Identify which cell holds the provided text, then report its [X, Y] central coordinate. 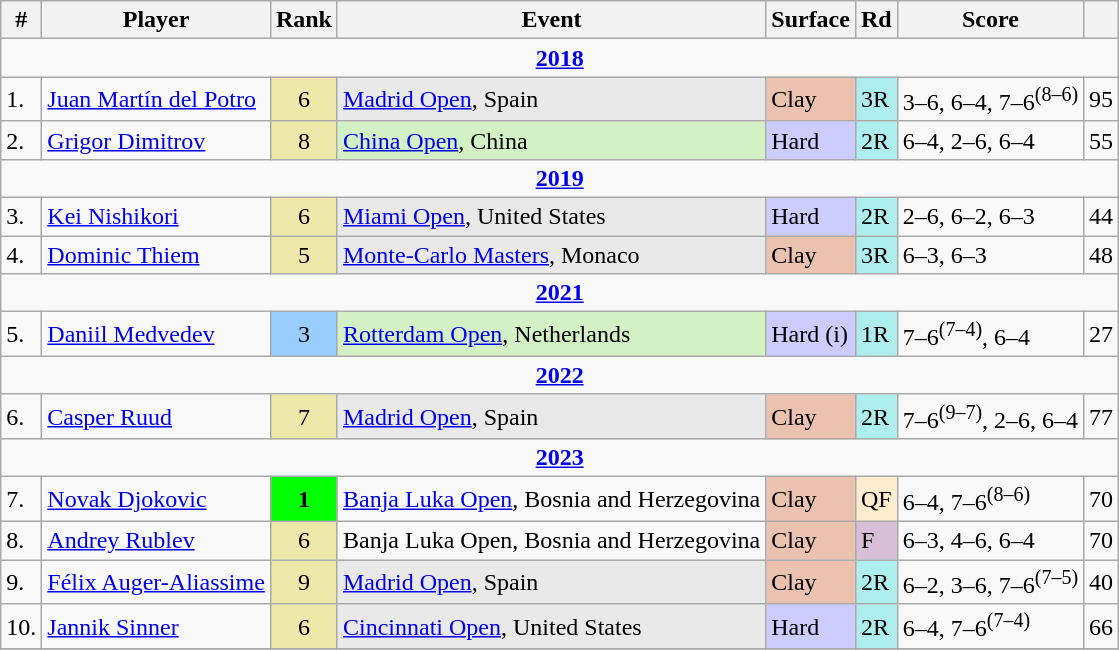
6–3, 6–3 [990, 255]
6–2, 3–6, 7–6(7–5) [990, 582]
2019 [560, 178]
48 [1102, 255]
3. [22, 217]
Novak Djokovic [156, 500]
6. [22, 416]
QF [876, 500]
27 [1102, 334]
Grigor Dimitrov [156, 140]
6–4, 7–6(7–4) [990, 626]
Event [551, 20]
Rank [304, 20]
2018 [560, 58]
Kei Nishikori [156, 217]
66 [1102, 626]
Juan Martín del Potro [156, 100]
9 [304, 582]
10. [22, 626]
8. [22, 541]
Monte-Carlo Masters, Monaco [551, 255]
1R [876, 334]
6–3, 4–6, 6–4 [990, 541]
7–6(9–7), 2–6, 6–4 [990, 416]
77 [1102, 416]
95 [1102, 100]
Daniil Medvedev [156, 334]
Dominic Thiem [156, 255]
Jannik Sinner [156, 626]
2. [22, 140]
# [22, 20]
2021 [560, 293]
Félix Auger-Aliassime [156, 582]
8 [304, 140]
5 [304, 255]
Score [990, 20]
Miami Open, United States [551, 217]
Casper Ruud [156, 416]
55 [1102, 140]
Player [156, 20]
3 [304, 334]
1 [304, 500]
Andrey Rublev [156, 541]
4. [22, 255]
Rotterdam Open, Netherlands [551, 334]
Hard (i) [811, 334]
2–6, 6–2, 6–3 [990, 217]
Surface [811, 20]
40 [1102, 582]
China Open, China [551, 140]
F [876, 541]
6–4, 7–6(8–6) [990, 500]
9. [22, 582]
7 [304, 416]
2023 [560, 458]
1. [22, 100]
7. [22, 500]
Rd [876, 20]
Cincinnati Open, United States [551, 626]
5. [22, 334]
44 [1102, 217]
6–4, 2–6, 6–4 [990, 140]
2022 [560, 375]
7–6(7–4), 6–4 [990, 334]
3–6, 6–4, 7–6(8–6) [990, 100]
